Provide the [x, y] coordinate of the cell's center where the given text is located.  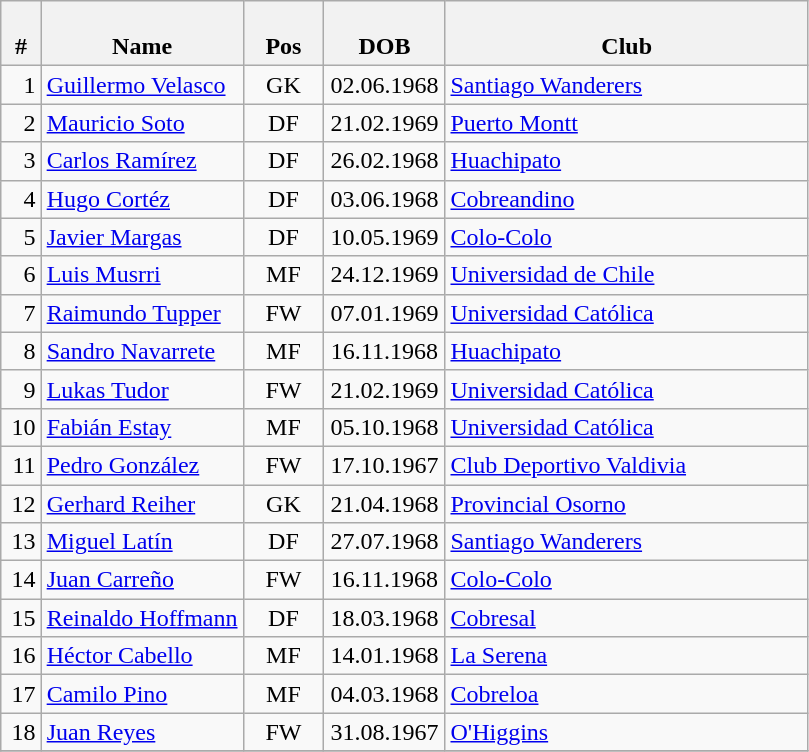
Reinaldo Hoffmann [142, 618]
O'Higgins [626, 732]
04.03.1968 [384, 694]
10.05.1969 [384, 237]
La Serena [626, 656]
11 [21, 465]
8 [21, 351]
Gerhard Reiher [142, 503]
31.08.1967 [384, 732]
Guillermo Velasco [142, 85]
Miguel Latín [142, 542]
Pos [284, 34]
9 [21, 389]
5 [21, 237]
Lukas Tudor [142, 389]
18.03.1968 [384, 618]
Pedro González [142, 465]
14 [21, 580]
12 [21, 503]
2 [21, 123]
Mauricio Soto [142, 123]
Sandro Navarrete [142, 351]
6 [21, 275]
21.04.1968 [384, 503]
02.06.1968 [384, 85]
03.06.1968 [384, 199]
14.01.1968 [384, 656]
26.02.1968 [384, 161]
13 [21, 542]
Cobresal [626, 618]
17 [21, 694]
Cobreandino [626, 199]
27.07.1968 [384, 542]
Puerto Montt [626, 123]
1 [21, 85]
Club Deportivo Valdivia [626, 465]
Club [626, 34]
24.12.1969 [384, 275]
16 [21, 656]
7 [21, 313]
Juan Reyes [142, 732]
4 [21, 199]
3 [21, 161]
Héctor Cabello [142, 656]
Name [142, 34]
17.10.1967 [384, 465]
Fabián Estay [142, 427]
Carlos Ramírez [142, 161]
Luis Musrri [142, 275]
Camilo Pino [142, 694]
Javier Margas [142, 237]
Juan Carreño [142, 580]
Provincial Osorno [626, 503]
15 [21, 618]
Cobreloa [626, 694]
07.01.1969 [384, 313]
# [21, 34]
DOB [384, 34]
10 [21, 427]
Raimundo Tupper [142, 313]
Universidad de Chile [626, 275]
05.10.1968 [384, 427]
18 [21, 732]
Hugo Cortéz [142, 199]
